Identify which cell holds the provided text, then report its (x, y) central coordinate. 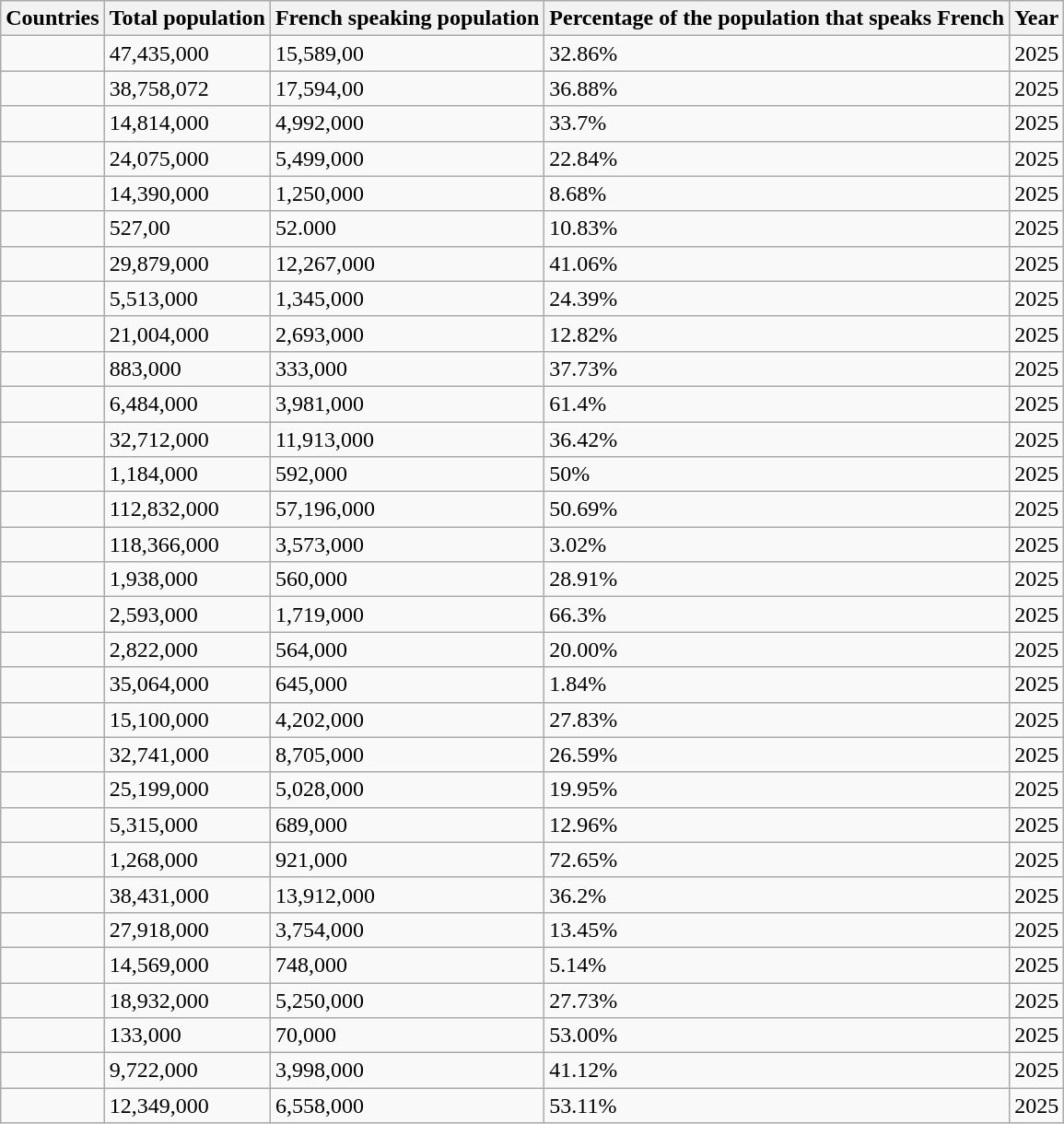
35,064,000 (187, 685)
1.84% (778, 685)
2,822,000 (187, 650)
592,000 (407, 474)
3,754,000 (407, 930)
Percentage of the population that speaks French (778, 18)
36.88% (778, 88)
5,513,000 (187, 299)
527,00 (187, 228)
50% (778, 474)
5,315,000 (187, 825)
27.83% (778, 720)
21,004,000 (187, 334)
12.96% (778, 825)
748,000 (407, 965)
10.83% (778, 228)
689,000 (407, 825)
14,814,000 (187, 123)
5,028,000 (407, 790)
18,932,000 (187, 1000)
24.39% (778, 299)
14,390,000 (187, 193)
53.00% (778, 1036)
33.7% (778, 123)
12,267,000 (407, 263)
38,758,072 (187, 88)
11,913,000 (407, 439)
Countries (53, 18)
52.000 (407, 228)
564,000 (407, 650)
1,345,000 (407, 299)
38,431,000 (187, 895)
333,000 (407, 369)
22.84% (778, 158)
1,268,000 (187, 860)
883,000 (187, 369)
112,832,000 (187, 509)
17,594,00 (407, 88)
28.91% (778, 580)
50.69% (778, 509)
921,000 (407, 860)
1,250,000 (407, 193)
15,100,000 (187, 720)
French speaking population (407, 18)
5.14% (778, 965)
4,992,000 (407, 123)
4,202,000 (407, 720)
560,000 (407, 580)
70,000 (407, 1036)
36.42% (778, 439)
61.4% (778, 404)
1,938,000 (187, 580)
29,879,000 (187, 263)
1,719,000 (407, 615)
72.65% (778, 860)
32,741,000 (187, 755)
14,569,000 (187, 965)
3,998,000 (407, 1071)
27.73% (778, 1000)
8.68% (778, 193)
Total population (187, 18)
645,000 (407, 685)
Year (1037, 18)
12,349,000 (187, 1106)
6,558,000 (407, 1106)
2,693,000 (407, 334)
118,366,000 (187, 544)
41.06% (778, 263)
27,918,000 (187, 930)
3,573,000 (407, 544)
41.12% (778, 1071)
25,199,000 (187, 790)
15,589,00 (407, 53)
26.59% (778, 755)
66.3% (778, 615)
133,000 (187, 1036)
57,196,000 (407, 509)
53.11% (778, 1106)
36.2% (778, 895)
9,722,000 (187, 1071)
6,484,000 (187, 404)
47,435,000 (187, 53)
3.02% (778, 544)
3,981,000 (407, 404)
5,250,000 (407, 1000)
37.73% (778, 369)
2,593,000 (187, 615)
13,912,000 (407, 895)
8,705,000 (407, 755)
20.00% (778, 650)
32.86% (778, 53)
5,499,000 (407, 158)
19.95% (778, 790)
13.45% (778, 930)
12.82% (778, 334)
24,075,000 (187, 158)
1,184,000 (187, 474)
32,712,000 (187, 439)
